Search for the cell housing the specified text and yield its [x, y] center coordinate. 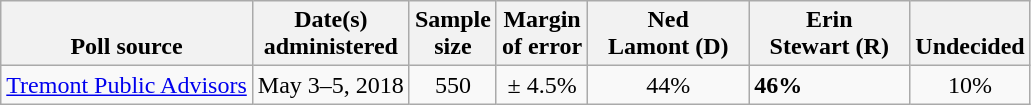
Date(s)administered [330, 34]
44% [668, 85]
10% [970, 85]
46% [830, 85]
Poll source [127, 34]
Undecided [970, 34]
Tremont Public Advisors [127, 85]
May 3–5, 2018 [330, 85]
ErinStewart (R) [830, 34]
NedLamont (D) [668, 34]
Marginof error [542, 34]
Samplesize [452, 34]
550 [452, 85]
± 4.5% [542, 85]
